Pinpoint the cell where the given text exists, returning its [x, y] midpoint coordinate. 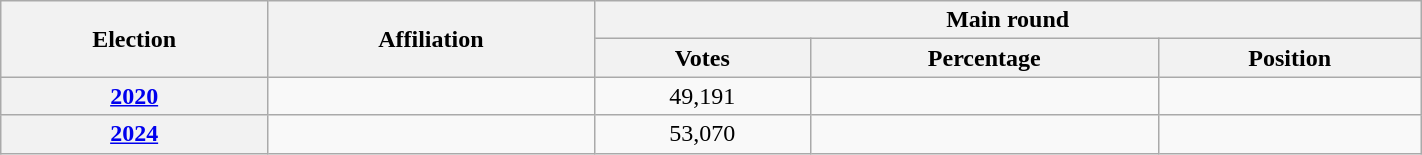
Position [1290, 58]
49,191 [702, 96]
2020 [134, 96]
2024 [134, 134]
Election [134, 39]
Votes [702, 58]
Main round [1008, 20]
Affiliation [432, 39]
53,070 [702, 134]
Percentage [984, 58]
